Output the [x, y] coordinate of the center of the cell containing the given text.  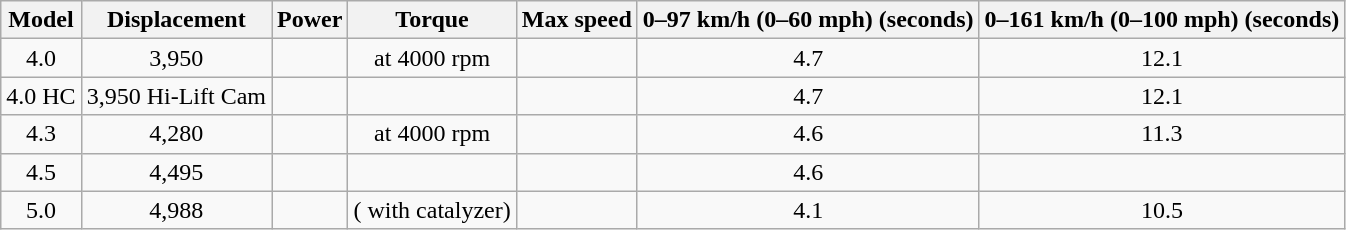
Max speed [576, 20]
10.5 [1162, 210]
3,950 [176, 58]
5.0 [41, 210]
0–161 km/h (0–100 mph) (seconds) [1162, 20]
4,280 [176, 134]
Displacement [176, 20]
Model [41, 20]
( with catalyzer) [432, 210]
11.3 [1162, 134]
Torque [432, 20]
4.0 [41, 58]
4.1 [808, 210]
4,988 [176, 210]
3,950 Hi-Lift Cam [176, 96]
4.3 [41, 134]
4.0 HC [41, 96]
4.5 [41, 172]
0–97 km/h (0–60 mph) (seconds) [808, 20]
4,495 [176, 172]
Power [310, 20]
